Determine the [x, y] coordinate at the center of the cell enclosing the given text.  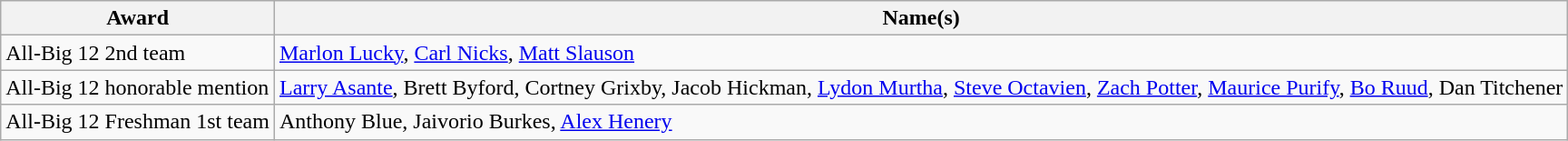
Larry Asante, Brett Byford, Cortney Grixby, Jacob Hickman, Lydon Murtha, Steve Octavien, Zach Potter, Maurice Purify, Bo Ruud, Dan Titchener [920, 87]
Anthony Blue, Jaivorio Burkes, Alex Henery [920, 122]
All-Big 12 2nd team [138, 53]
Name(s) [920, 18]
Marlon Lucky, Carl Nicks, Matt Slauson [920, 53]
Award [138, 18]
All-Big 12 Freshman 1st team [138, 122]
All-Big 12 honorable mention [138, 87]
